Determine the (x, y) coordinate at the center of the cell enclosing the given text.  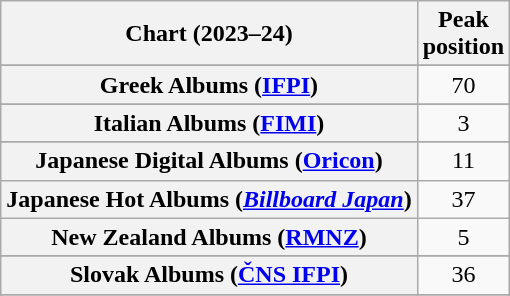
Italian Albums (FIMI) (209, 123)
37 (463, 199)
Japanese Digital Albums (Oricon) (209, 161)
Japanese Hot Albums (Billboard Japan) (209, 199)
Slovak Albums (ČNS IFPI) (209, 275)
Peakposition (463, 34)
Chart (2023–24) (209, 34)
36 (463, 275)
New Zealand Albums (RMNZ) (209, 237)
5 (463, 237)
70 (463, 85)
Greek Albums (IFPI) (209, 85)
11 (463, 161)
3 (463, 123)
